Determine the (x, y) coordinate at the center of the cell enclosing the given text.  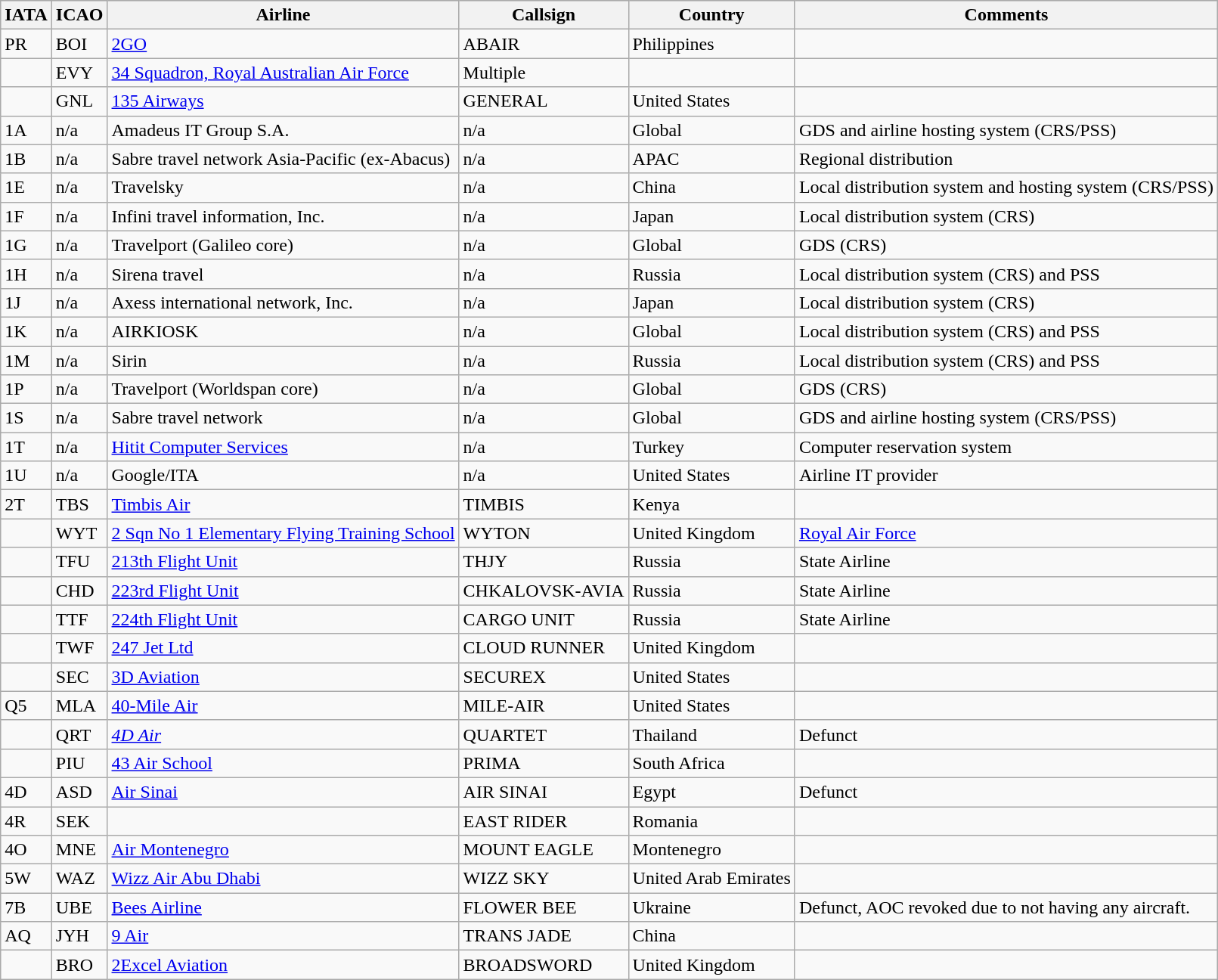
135 Airways (283, 101)
FLOWER BEE (544, 907)
ASD (79, 792)
Kenya (711, 504)
2Excel Aviation (283, 965)
PRIMA (544, 763)
MILE-AIR (544, 706)
4D Air (283, 734)
WYTON (544, 533)
1G (26, 245)
Air Sinai (283, 792)
EAST RIDER (544, 820)
Airline (283, 15)
TFU (79, 562)
Q5 (26, 706)
Sirena travel (283, 274)
GNL (79, 101)
TTF (79, 619)
1K (26, 331)
40-Mile Air (283, 706)
United Arab Emirates (711, 879)
1M (26, 361)
JYH (79, 936)
Sabre travel network (283, 418)
CHD (79, 591)
Google/ITA (283, 476)
Romania (711, 820)
Turkey (711, 447)
MNE (79, 850)
1B (26, 159)
TWF (79, 648)
1F (26, 216)
Travelsky (283, 188)
WAZ (79, 879)
TIMBIS (544, 504)
SEK (79, 820)
Air Montenegro (283, 850)
Regional distribution (1006, 159)
5W (26, 879)
TRANS JADE (544, 936)
Timbis Air (283, 504)
PR (26, 44)
Callsign (544, 15)
Defunct, AOC revoked due to not having any aircraft. (1006, 907)
3D Aviation (283, 677)
AIR SINAI (544, 792)
4D (26, 792)
1P (26, 389)
1S (26, 418)
Thailand (711, 734)
1E (26, 188)
Bees Airline (283, 907)
Montenegro (711, 850)
34 Squadron, Royal Australian Air Force (283, 73)
Multiple (544, 73)
MOUNT EAGLE (544, 850)
WIZZ SKY (544, 879)
MLA (79, 706)
2T (26, 504)
Country (711, 15)
43 Air School (283, 763)
TBS (79, 504)
Airline IT provider (1006, 476)
Ukraine (711, 907)
BRO (79, 965)
CHKALOVSK-AVIA (544, 591)
224th Flight Unit (283, 619)
Hitit Computer Services (283, 447)
UBE (79, 907)
223rd Flight Unit (283, 591)
QRT (79, 734)
Travelport (Galileo core) (283, 245)
BOI (79, 44)
Axess international network, Inc. (283, 302)
Comments (1006, 15)
CARGO UNIT (544, 619)
213th Flight Unit (283, 562)
IATA (26, 15)
Sabre travel network Asia-Pacific (ex-Abacus) (283, 159)
Amadeus IT Group S.A. (283, 130)
Philippines (711, 44)
CLOUD RUNNER (544, 648)
Infini travel information, Inc. (283, 216)
4R (26, 820)
ABAIR (544, 44)
Local distribution system and hosting system (CRS/PSS) (1006, 188)
Computer reservation system (1006, 447)
APAC (711, 159)
AIRKIOSK (283, 331)
247 Jet Ltd (283, 648)
AQ (26, 936)
1H (26, 274)
Royal Air Force (1006, 533)
GENERAL (544, 101)
2GO (283, 44)
1A (26, 130)
Sirin (283, 361)
Wizz Air Abu Dhabi (283, 879)
PIU (79, 763)
SECUREX (544, 677)
1T (26, 447)
9 Air (283, 936)
1U (26, 476)
EVY (79, 73)
ICAO (79, 15)
7B (26, 907)
QUARTET (544, 734)
SEC (79, 677)
2 Sqn No 1 Elementary Flying Training School (283, 533)
WYT (79, 533)
South Africa (711, 763)
1J (26, 302)
BROADSWORD (544, 965)
Egypt (711, 792)
THJY (544, 562)
4O (26, 850)
Travelport (Worldspan core) (283, 389)
